Locate the cell with the specified text and output its (X, Y) center coordinate. 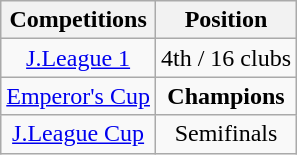
Champions (226, 96)
Position (226, 20)
4th / 16 clubs (226, 58)
Competitions (78, 20)
J.League Cup (78, 134)
Emperor's Cup (78, 96)
Semifinals (226, 134)
J.League 1 (78, 58)
